From the cell containing the given text, extract its center point as (x, y) coordinate. 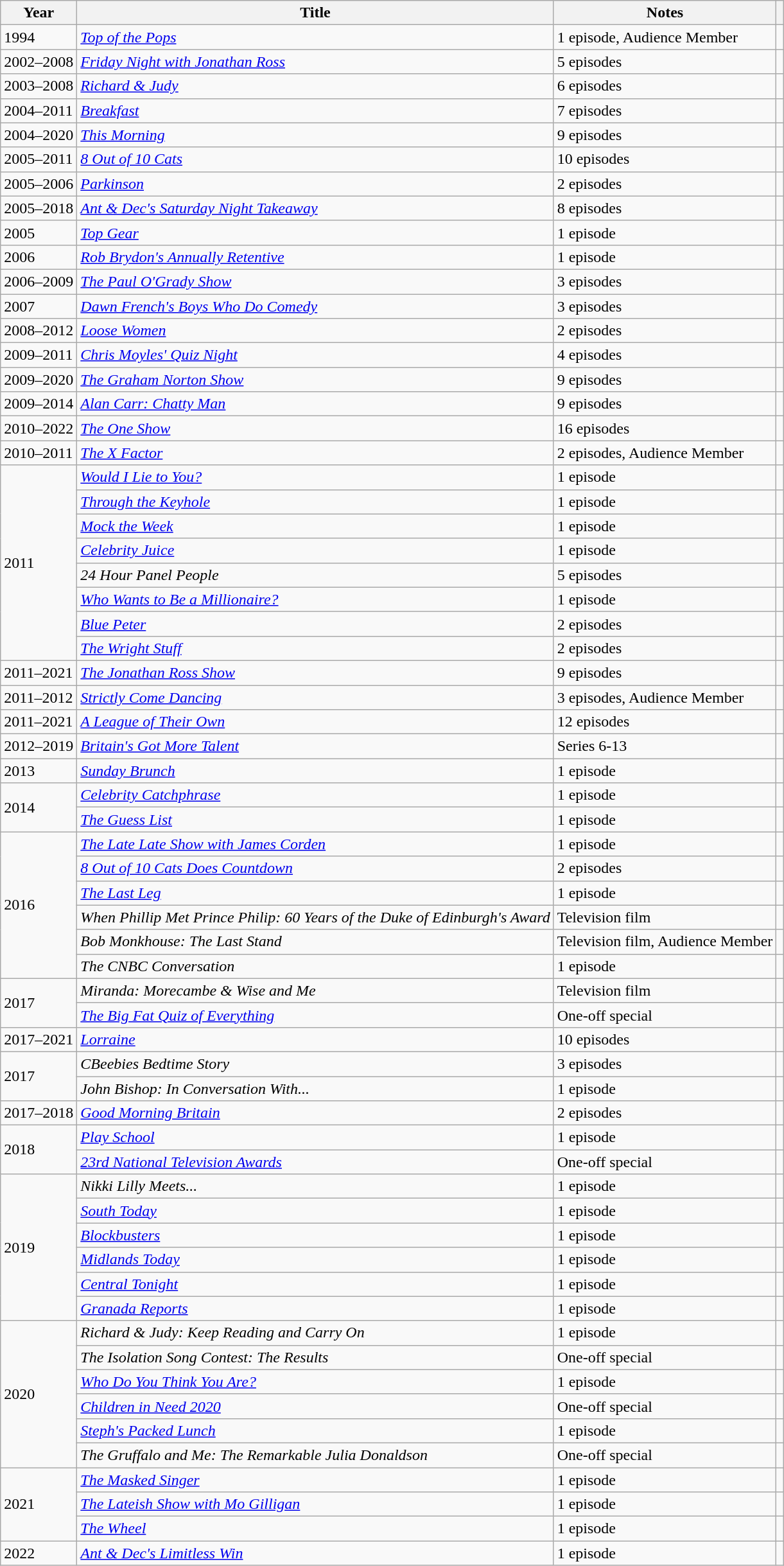
Dawn French's Boys Who Do Comedy (315, 306)
2020 (39, 1394)
1 episode, Audience Member (665, 37)
South Today (315, 1211)
2016 (39, 905)
The Late Late Show with James Corden (315, 844)
Richard & Judy: Keep Reading and Carry On (315, 1333)
This Morning (315, 135)
1994 (39, 37)
2003–2008 (39, 86)
The Last Leg (315, 893)
Central Tonight (315, 1284)
Children in Need 2020 (315, 1406)
2022 (39, 1553)
Bob Monkhouse: The Last Stand (315, 942)
Chris Moyles' Quiz Night (315, 355)
7 episodes (665, 110)
The Graham Norton Show (315, 380)
Blue Peter (315, 624)
2019 (39, 1247)
2009–2014 (39, 404)
2008–2012 (39, 331)
Breakfast (315, 110)
Through the Keyhole (315, 502)
Alan Carr: Chatty Man (315, 404)
Television film, Audience Member (665, 942)
Year (39, 13)
Strictly Come Dancing (315, 697)
Richard & Judy (315, 86)
6 episodes (665, 86)
Who Do You Think You Are? (315, 1382)
Parkinson (315, 184)
Blockbusters (315, 1235)
The Gruffalo and Me: The Remarkable Julia Donaldson (315, 1455)
8 episodes (665, 208)
The Paul O'Grady Show (315, 281)
2005–2018 (39, 208)
4 episodes (665, 355)
2004–2011 (39, 110)
The Isolation Song Contest: The Results (315, 1357)
The CNBC Conversation (315, 966)
2021 (39, 1504)
Play School (315, 1138)
Who Wants to Be a Millionaire? (315, 599)
The Lateish Show with Mo Gilligan (315, 1504)
Ant & Dec's Limitless Win (315, 1553)
2005–2006 (39, 184)
2010–2011 (39, 453)
2013 (39, 771)
2002–2008 (39, 62)
2011–2012 (39, 697)
The X Factor (315, 453)
2012–2019 (39, 746)
2005–2011 (39, 159)
Mock the Week (315, 526)
Top of the Pops (315, 37)
Miranda: Morecambe & Wise and Me (315, 990)
Title (315, 13)
2011 (39, 563)
2006–2009 (39, 281)
Loose Women (315, 331)
Notes (665, 13)
John Bishop: In Conversation With... (315, 1089)
2017–2021 (39, 1039)
2018 (39, 1150)
Series 6-13 (665, 746)
16 episodes (665, 428)
Sunday Brunch (315, 771)
The Jonathan Ross Show (315, 673)
Celebrity Juice (315, 550)
The Big Fat Quiz of Everything (315, 1015)
3 episodes, Audience Member (665, 697)
The Masked Singer (315, 1479)
2017–2018 (39, 1113)
2009–2020 (39, 380)
Granada Reports (315, 1308)
24 Hour Panel People (315, 575)
12 episodes (665, 722)
When Phillip Met Prince Philip: 60 Years of the Duke of Edinburgh's Award (315, 917)
Nikki Lilly Meets... (315, 1186)
2006 (39, 257)
2007 (39, 306)
CBeebies Bedtime Story (315, 1064)
Midlands Today (315, 1260)
Would I Lie to You? (315, 477)
2010–2022 (39, 428)
The Wright Stuff (315, 648)
8 Out of 10 Cats Does Countdown (315, 868)
Good Morning Britain (315, 1113)
Steph's Packed Lunch (315, 1430)
The One Show (315, 428)
The Guess List (315, 820)
2 episodes, Audience Member (665, 453)
2004–2020 (39, 135)
Ant & Dec's Saturday Night Takeaway (315, 208)
2014 (39, 807)
23rd National Television Awards (315, 1162)
2005 (39, 233)
Rob Brydon's Annually Retentive (315, 257)
Britain's Got More Talent (315, 746)
2009–2011 (39, 355)
A League of Their Own (315, 722)
Lorraine (315, 1039)
8 Out of 10 Cats (315, 159)
The Wheel (315, 1529)
Friday Night with Jonathan Ross (315, 62)
Top Gear (315, 233)
Celebrity Catchphrase (315, 795)
